Detect which cell encompasses the target text, then output its [x, y] center coordinate. 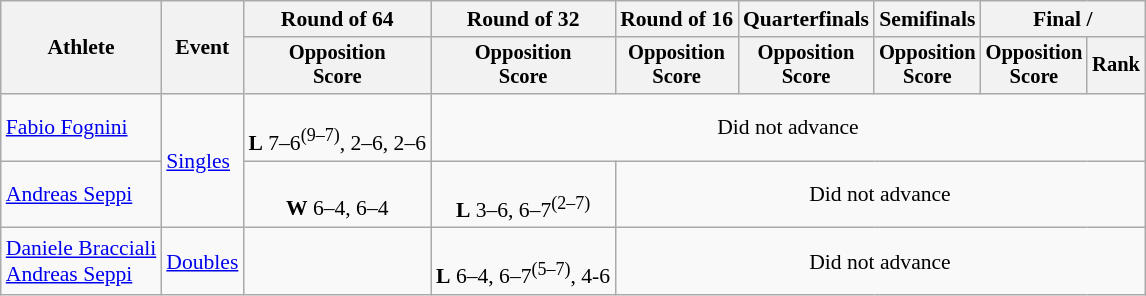
Daniele BraccialiAndreas Seppi [82, 262]
Round of 32 [523, 19]
Quarterfinals [806, 19]
W 6–4, 6–4 [337, 194]
L 6–4, 6–7(5–7), 4-6 [523, 262]
Final / [1063, 19]
Semifinals [928, 19]
Doubles [202, 262]
Round of 16 [676, 19]
Fabio Fognini [82, 128]
Rank [1116, 66]
Event [202, 48]
L 7–6(9–7), 2–6, 2–6 [337, 128]
Singles [202, 161]
Round of 64 [337, 19]
L 3–6, 6–7(2–7) [523, 194]
Andreas Seppi [82, 194]
Athlete [82, 48]
